Search for the cell housing the specified text and yield its (X, Y) center coordinate. 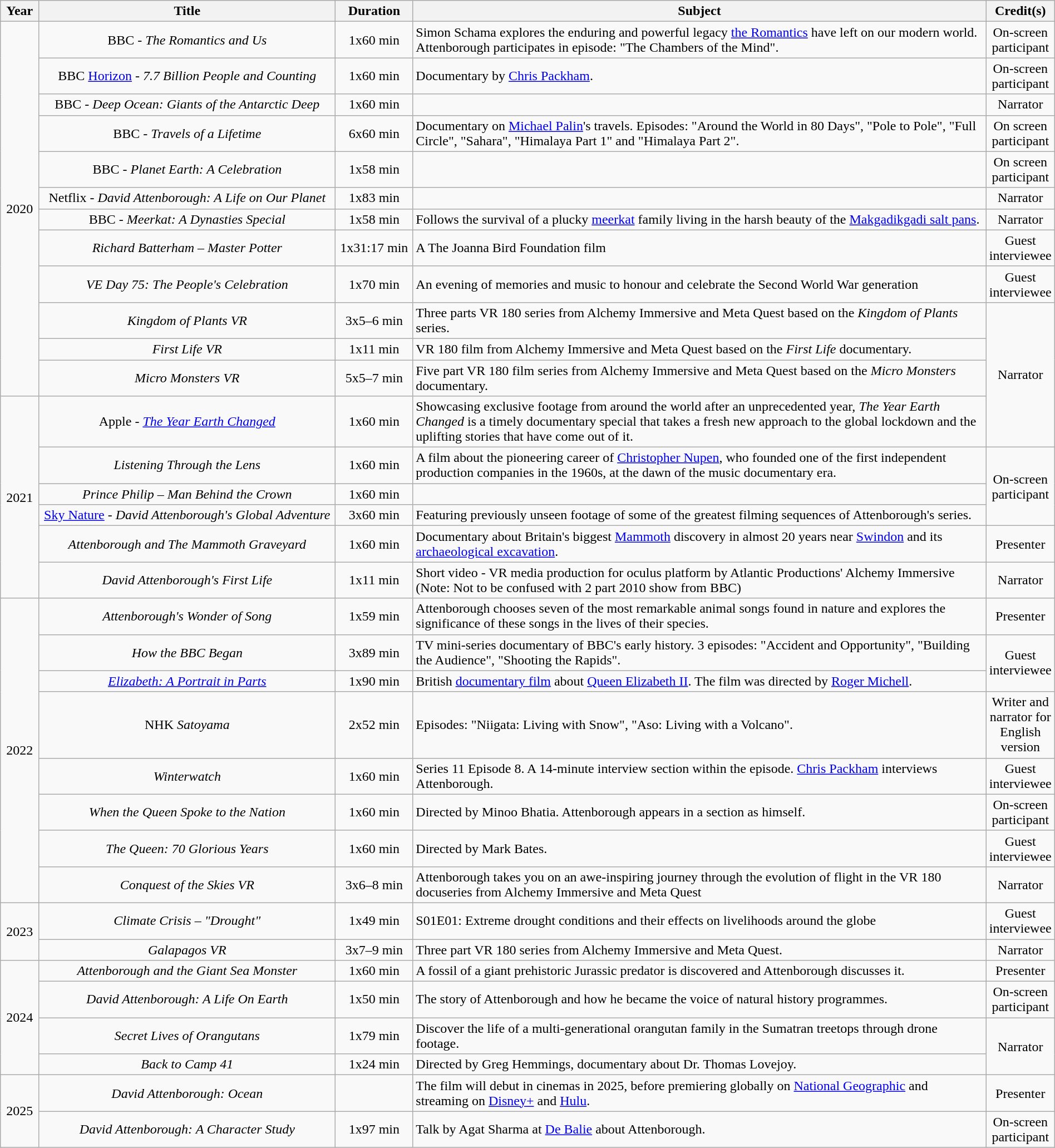
Back to Camp 41 (187, 1065)
Year (20, 11)
A fossil of a giant prehistoric Jurassic predator is discovered and Attenborough discusses it. (699, 971)
Duration (374, 11)
Elizabeth: A Portrait in Parts (187, 681)
1x49 min (374, 920)
Apple - The Year Earth Changed (187, 422)
3x6–8 min (374, 885)
David Attenborough: Ocean (187, 1093)
Richard Batterham – Master Potter (187, 248)
Credit(s) (1021, 11)
1x70 min (374, 284)
Series 11 Episode 8. A 14-minute interview section within the episode. Chris Packham interviews Attenborough. (699, 776)
The film will debut in cinemas in 2025, before premiering globally on National Geographic and streaming on Disney+ and Hulu. (699, 1093)
Galapagos VR (187, 950)
Attenborough and the Giant Sea Monster (187, 971)
VE Day 75: The People's Celebration (187, 284)
Episodes: "Niigata: Living with Snow", "Aso: Living with a Volcano". (699, 725)
David Attenborough: A Life On Earth (187, 999)
5x5–7 min (374, 377)
VR 180 film from Alchemy Immersive and Meta Quest based on the First Life documentary. (699, 349)
Three parts VR 180 series from Alchemy Immersive and Meta Quest based on the Kingdom of Plants series. (699, 321)
David Attenborough's First Life (187, 580)
BBC Horizon - 7.7 Billion People and Counting (187, 76)
1x97 min (374, 1130)
The Queen: 70 Glorious Years (187, 848)
Directed by Greg Hemmings, documentary about Dr. Thomas Lovejoy. (699, 1065)
First Life VR (187, 349)
Conquest of the Skies VR (187, 885)
Climate Crisis – "Drought" (187, 920)
Talk by Agat Sharma at De Balie about Attenborough. (699, 1130)
Writer and narrator for English version (1021, 725)
Title (187, 11)
A The Joanna Bird Foundation film (699, 248)
Netflix - David Attenborough: A Life on Our Planet (187, 198)
3x89 min (374, 652)
2023 (20, 932)
Three part VR 180 series from Alchemy Immersive and Meta Quest. (699, 950)
Five part VR 180 film series from Alchemy Immersive and Meta Quest based on the Micro Monsters documentary. (699, 377)
1x90 min (374, 681)
Follows the survival of a plucky meerkat family living in the harsh beauty of the Makgadikgadi salt pans. (699, 219)
Sky Nature - David Attenborough's Global Adventure (187, 515)
British documentary film about Queen Elizabeth II. The film was directed by Roger Michell. (699, 681)
Attenborough's Wonder of Song (187, 617)
Attenborough and The Mammoth Graveyard (187, 544)
Winterwatch (187, 776)
2x52 min (374, 725)
How the BBC Began (187, 652)
BBC - Deep Ocean: Giants of the Antarctic Deep (187, 105)
TV mini-series documentary of BBC's early history. 3 episodes: "Accident and Opportunity", "Building the Audience", "Shooting the Rapids". (699, 652)
Discover the life of a multi-generational orangutan family in the Sumatran treetops through drone footage. (699, 1036)
BBC - Planet Earth: A Celebration (187, 169)
1x79 min (374, 1036)
1x50 min (374, 999)
S01E01: Extreme drought conditions and their effects on livelihoods around the globe (699, 920)
Attenborough takes you on an awe-inspiring journey through the evolution of flight in the VR 180 docuseries from Alchemy Immersive and Meta Quest (699, 885)
Listening Through the Lens (187, 465)
3x5–6 min (374, 321)
BBC - The Romantics and Us (187, 40)
1x59 min (374, 617)
BBC - Meerkat: A Dynasties Special (187, 219)
The story of Attenborough and how he became the voice of natural history programmes. (699, 999)
6x60 min (374, 134)
2020 (20, 209)
1x31:17 min (374, 248)
Secret Lives of Orangutans (187, 1036)
Featuring previously unseen footage of some of the greatest filming sequences of Attenborough's series. (699, 515)
When the Queen Spoke to the Nation (187, 812)
Micro Monsters VR (187, 377)
2025 (20, 1111)
3x60 min (374, 515)
Directed by Minoo Bhatia. Attenborough appears in a section as himself. (699, 812)
1x24 min (374, 1065)
3x7–9 min (374, 950)
NHK Satoyama (187, 725)
2024 (20, 1018)
David Attenborough: A Character Study (187, 1130)
2021 (20, 497)
Subject (699, 11)
Documentary by Chris Packham. (699, 76)
BBC - Travels of a Lifetime (187, 134)
Prince Philip – Man Behind the Crown (187, 494)
2022 (20, 751)
Directed by Mark Bates. (699, 848)
1x83 min (374, 198)
An evening of memories and music to honour and celebrate the Second World War generation (699, 284)
Kingdom of Plants VR (187, 321)
Documentary about Britain's biggest Mammoth discovery in almost 20 years near Swindon and its archaeological excavation. (699, 544)
